Extract the [x, y] coordinate from the center of the cell holding the provided text.  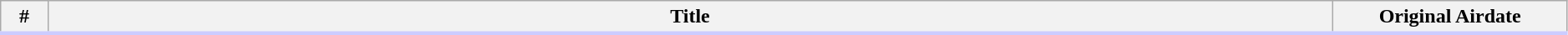
Title [690, 17]
Original Airdate [1450, 17]
# [24, 17]
